For the text-containing cell, return its midpoint in [X, Y] coordinate format. 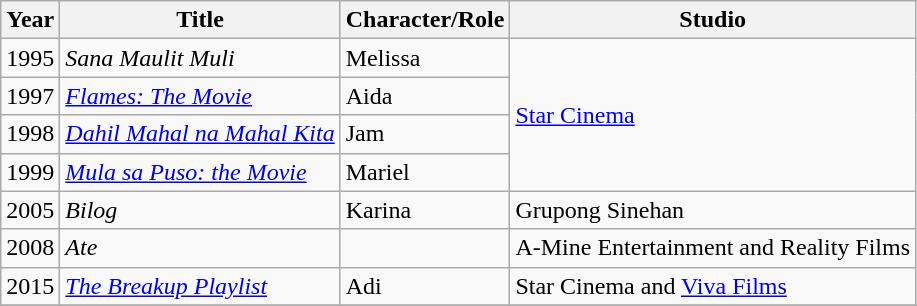
1997 [30, 96]
Sana Maulit Muli [200, 58]
Star Cinema [713, 115]
Mula sa Puso: the Movie [200, 172]
Dahil Mahal na Mahal Kita [200, 134]
Year [30, 20]
Adi [425, 286]
Ate [200, 248]
1998 [30, 134]
Karina [425, 210]
Flames: The Movie [200, 96]
2015 [30, 286]
1995 [30, 58]
Character/Role [425, 20]
Jam [425, 134]
Bilog [200, 210]
A-Mine Entertainment and Reality Films [713, 248]
Star Cinema and Viva Films [713, 286]
The Breakup Playlist [200, 286]
2008 [30, 248]
1999 [30, 172]
2005 [30, 210]
Mariel [425, 172]
Melissa [425, 58]
Studio [713, 20]
Title [200, 20]
Grupong Sinehan [713, 210]
Aida [425, 96]
